Pinpoint the cell where the given text exists, returning its (X, Y) midpoint coordinate. 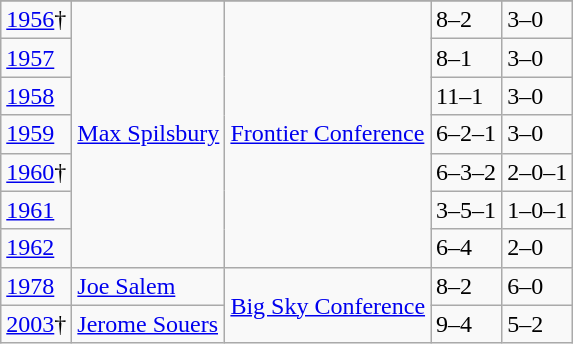
1–0–1 (538, 210)
5–2 (538, 324)
2003† (36, 324)
6–0 (538, 286)
9–4 (466, 324)
Big Sky Conference (328, 305)
6–3–2 (466, 172)
Max Spilsbury (148, 134)
Jerome Souers (148, 324)
2–0–1 (538, 172)
1961 (36, 210)
1960† (36, 172)
1978 (36, 286)
1962 (36, 248)
1958 (36, 96)
6–2–1 (466, 134)
8–1 (466, 58)
3–5–1 (466, 210)
Joe Salem (148, 286)
Frontier Conference (328, 134)
2–0 (538, 248)
6–4 (466, 248)
1956† (36, 20)
1959 (36, 134)
1957 (36, 58)
11–1 (466, 96)
